Search for the cell housing the specified text and yield its [x, y] center coordinate. 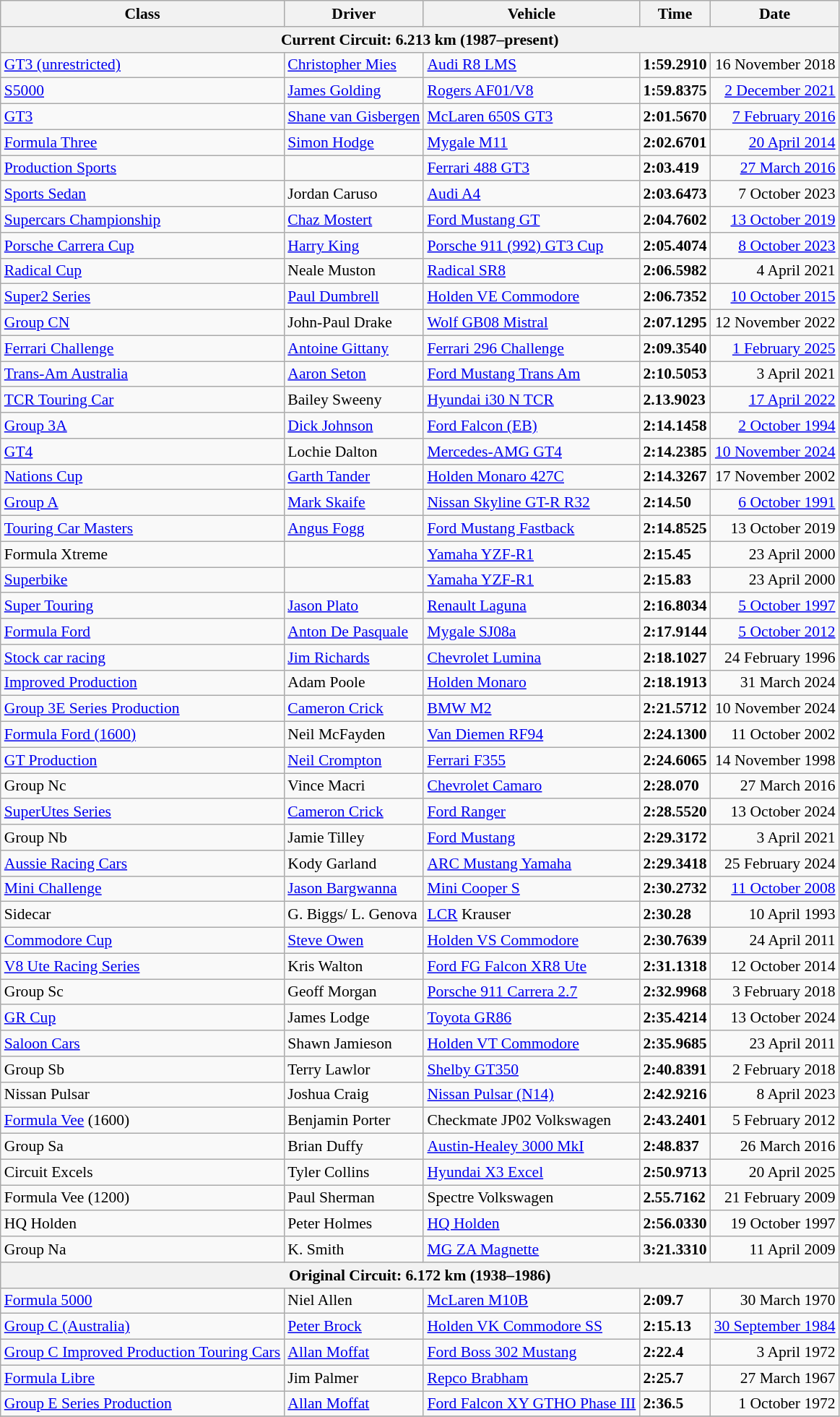
3:21.3310 [675, 1249]
Holden VS Commodore [532, 941]
25 February 2024 [775, 863]
Antoine Gittany [354, 348]
Production Sports [143, 168]
Austin-Healey 3000 MkI [532, 1147]
2.13.9023 [675, 400]
Group CN [143, 323]
Shane van Gisbergen [354, 117]
Ford Mustang [532, 837]
Nissan Skyline GT-R R32 [532, 503]
Group 3A [143, 426]
Benjamin Porter [354, 1121]
Lochie Dalton [354, 452]
Ford Falcon (EB) [532, 426]
Trans-Am Australia [143, 374]
2:35.9685 [675, 1043]
2:50.9713 [675, 1172]
2:21.5712 [675, 709]
Sidecar [143, 915]
2:25.7 [675, 1378]
GT3 (unrestricted) [143, 65]
McLaren M10B [532, 1301]
2:28.5520 [675, 812]
Repco Brabham [532, 1378]
2:06.7352 [675, 297]
11 October 2008 [775, 889]
Jason Plato [354, 606]
2:30.7639 [675, 941]
2:24.6065 [675, 760]
Group Sb [143, 1069]
Anton De Pasquale [354, 632]
2:30.28 [675, 915]
Ford Falcon XY GTHO Phase III [532, 1404]
Bailey Sweeny [354, 400]
Ferrari 488 GT3 [532, 168]
2:07.1295 [675, 323]
BMW M2 [532, 709]
2:14.50 [675, 503]
Checkmate JP02 Volkswagen [532, 1121]
Tyler Collins [354, 1172]
Holden VK Commodore SS [532, 1327]
Group Na [143, 1249]
2:32.9968 [675, 992]
2:28.070 [675, 786]
Mercedes-AMG GT4 [532, 452]
16 November 2018 [775, 65]
Van Diemen RF94 [532, 735]
Geoff Morgan [354, 992]
Simon Hodge [354, 142]
2 October 1994 [775, 426]
30 September 1984 [775, 1327]
2:22.4 [675, 1353]
2:31.1318 [675, 966]
Porsche Carrera Cup [143, 246]
Mygale SJ08a [532, 632]
Group C Improved Production Touring Cars [143, 1353]
Paul Dumbrell [354, 297]
Formula Libre [143, 1378]
5 October 1997 [775, 606]
Garth Tander [354, 477]
19 October 1997 [775, 1224]
Hyundai X3 Excel [532, 1172]
21 February 2009 [775, 1198]
7 October 2023 [775, 194]
Ferrari 296 Challenge [532, 348]
Supercars Championship [143, 220]
2:24.1300 [675, 735]
2:29.3172 [675, 837]
Holden VE Commodore [532, 297]
Nissan Pulsar (N14) [532, 1095]
2:09.3540 [675, 348]
Group 3E Series Production [143, 709]
1:59.2910 [675, 65]
Class [143, 14]
S5000 [143, 91]
2:02.6701 [675, 142]
6 October 1991 [775, 503]
Sports Sedan [143, 194]
Driver [354, 14]
Ford Mustang GT [532, 220]
Group E Series Production [143, 1404]
Peter Holmes [354, 1224]
23 April 2011 [775, 1043]
5 February 2012 [775, 1121]
GT Production [143, 760]
10 October 2015 [775, 297]
2:14.2385 [675, 452]
2:01.5670 [675, 117]
Chevrolet Camaro [532, 786]
2:03.419 [675, 168]
K. Smith [354, 1249]
Holden Monaro [532, 683]
Radical SR8 [532, 271]
Superbike [143, 580]
John-Paul Drake [354, 323]
2:14.8525 [675, 529]
Saloon Cars [143, 1043]
Formula 5000 [143, 1301]
Holden Monaro 427C [532, 477]
24 April 2011 [775, 941]
2:04.7602 [675, 220]
V8 Ute Racing Series [143, 966]
Mark Skaife [354, 503]
5 October 2012 [775, 632]
20 April 2025 [775, 1172]
ARC Mustang Yamaha [532, 863]
Formula Xtreme [143, 554]
2:16.8034 [675, 606]
Audi R8 LMS [532, 65]
Commodore Cup [143, 941]
Current Circuit: 6.213 km (1987–present) [420, 40]
2:43.2401 [675, 1121]
Mini Cooper S [532, 889]
Peter Brock [354, 1327]
Dick Johnson [354, 426]
Aussie Racing Cars [143, 863]
2:35.4214 [675, 1018]
14 November 1998 [775, 760]
James Golding [354, 91]
8 April 2023 [775, 1095]
3 April 1972 [775, 1353]
Wolf GB08 Mistral [532, 323]
Ford Boss 302 Mustang [532, 1353]
SuperUtes Series [143, 812]
Nissan Pulsar [143, 1095]
Group Sc [143, 992]
2 December 2021 [775, 91]
Touring Car Masters [143, 529]
GT3 [143, 117]
7 February 2016 [775, 117]
2:10.5053 [675, 374]
Original Circuit: 6.172 km (1938–1986) [420, 1275]
8 October 2023 [775, 246]
Date [775, 14]
2:15.45 [675, 554]
Group Nc [143, 786]
12 November 2022 [775, 323]
Time [675, 14]
Chaz Mostert [354, 220]
Nations Cup [143, 477]
11 October 2002 [775, 735]
Rogers AF01/V8 [532, 91]
MG ZA Magnette [532, 1249]
Audi A4 [532, 194]
Neil Crompton [354, 760]
Mygale M11 [532, 142]
Renault Laguna [532, 606]
24 February 1996 [775, 658]
Brian Duffy [354, 1147]
2:30.2732 [675, 889]
Ford Mustang Trans Am [532, 374]
Vince Macri [354, 786]
Ferrari Challenge [143, 348]
2:36.5 [675, 1404]
2:09.7 [675, 1301]
17 November 2002 [775, 477]
2:48.837 [675, 1147]
Formula Three [143, 142]
1 October 1972 [775, 1404]
2:17.9144 [675, 632]
Porsche 911 (992) GT3 Cup [532, 246]
Spectre Volkswagen [532, 1198]
Radical Cup [143, 271]
McLaren 650S GT3 [532, 117]
31 March 2024 [775, 683]
1 February 2025 [775, 348]
Jamie Tilley [354, 837]
Hyundai i30 N TCR [532, 400]
Harry King [354, 246]
Group Sa [143, 1147]
2:18.1027 [675, 658]
Formula Ford (1600) [143, 735]
Neil McFayden [354, 735]
Ford Ranger [532, 812]
2:14.3267 [675, 477]
2 February 2018 [775, 1069]
Jordan Caruso [354, 194]
Formula Vee (1600) [143, 1121]
Super Touring [143, 606]
4 April 2021 [775, 271]
TCR Touring Car [143, 400]
Formula Ford [143, 632]
Jim Richards [354, 658]
Mini Challenge [143, 889]
Vehicle [532, 14]
2:14.1458 [675, 426]
Jason Bargwanna [354, 889]
2.55.7162 [675, 1198]
12 October 2014 [775, 966]
2:18.1913 [675, 683]
James Lodge [354, 1018]
Group C (Australia) [143, 1327]
Circuit Excels [143, 1172]
2:29.3418 [675, 863]
Joshua Craig [354, 1095]
26 March 2016 [775, 1147]
Improved Production [143, 683]
Kody Garland [354, 863]
2:40.8391 [675, 1069]
Niel Allen [354, 1301]
GR Cup [143, 1018]
Super2 Series [143, 297]
Ford FG Falcon XR8 Ute [532, 966]
3 February 2018 [775, 992]
Holden VT Commodore [532, 1043]
2:42.9216 [675, 1095]
Adam Poole [354, 683]
Ford Mustang Fastback [532, 529]
Stock car racing [143, 658]
2:05.4074 [675, 246]
2:56.0330 [675, 1224]
11 April 2009 [775, 1249]
30 March 1970 [775, 1301]
Formula Vee (1200) [143, 1198]
Shawn Jamieson [354, 1043]
Porsche 911 Carrera 2.7 [532, 992]
Group A [143, 503]
Aaron Seton [354, 374]
Paul Sherman [354, 1198]
20 April 2014 [775, 142]
27 March 1967 [775, 1378]
Steve Owen [354, 941]
G. Biggs/ L. Genova [354, 915]
Chevrolet Lumina [532, 658]
2:15.13 [675, 1327]
Kris Walton [354, 966]
2:03.6473 [675, 194]
Angus Fogg [354, 529]
17 April 2022 [775, 400]
1:59.8375 [675, 91]
10 April 1993 [775, 915]
Toyota GR86 [532, 1018]
Shelby GT350 [532, 1069]
Neale Muston [354, 271]
Terry Lawlor [354, 1069]
GT4 [143, 452]
Jim Palmer [354, 1378]
LCR Krauser [532, 915]
2:06.5982 [675, 271]
2:15.83 [675, 580]
Christopher Mies [354, 65]
Group Nb [143, 837]
Ferrari F355 [532, 760]
